Provide the (X, Y) coordinate of the cell's center where the given text is located.  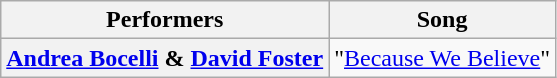
Andrea Bocelli & David Foster (165, 58)
Performers (165, 20)
Song (442, 20)
"Because We Believe" (442, 58)
